Extract the [X, Y] coordinate from the center of the cell holding the provided text.  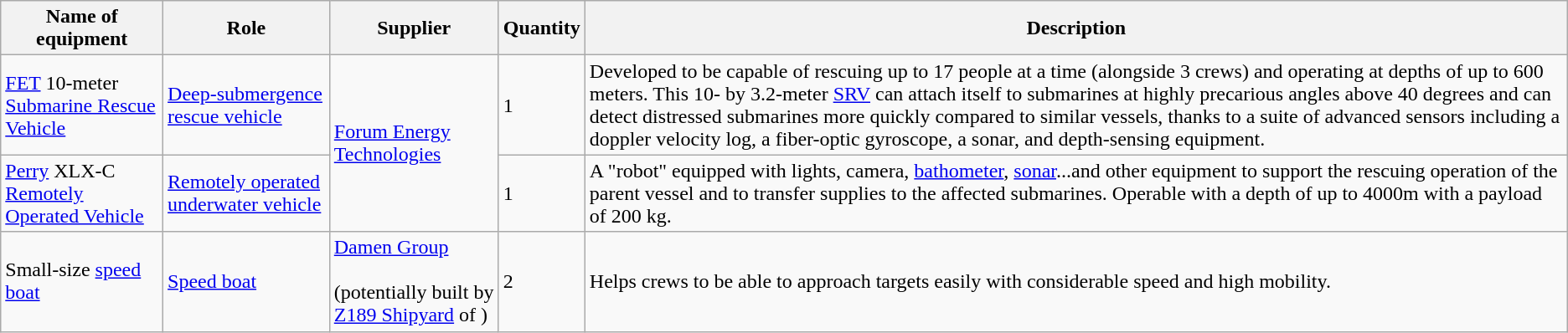
Speed boat [246, 281]
Name of equipment [82, 28]
FET 10-meter Submarine Rescue Vehicle [82, 105]
2 [541, 281]
Forum Energy Technologies [414, 144]
Perry XLX-C Remotely Operated Vehicle [82, 193]
Helps crews to be able to approach targets easily with considerable speed and high mobility. [1075, 281]
Small-size speed boat [82, 281]
Description [1075, 28]
Damen Group(potentially built by Z189 Shipyard of ) [414, 281]
Supplier [414, 28]
Quantity [541, 28]
Deep-submergence rescue vehicle [246, 105]
Role [246, 28]
Remotely operated underwater vehicle [246, 193]
